Search for the cell housing the specified text and yield its [x, y] center coordinate. 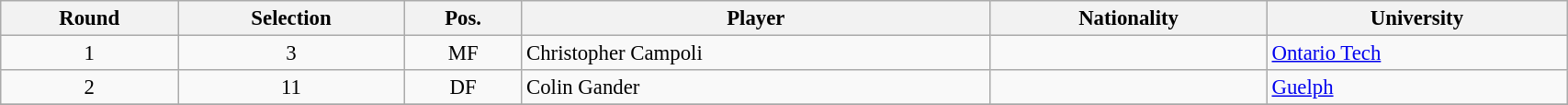
Nationality [1128, 18]
MF [463, 53]
Player [756, 18]
Round [90, 18]
2 [90, 87]
3 [292, 53]
University [1416, 18]
1 [90, 53]
Pos. [463, 18]
11 [292, 87]
Colin Gander [756, 87]
Guelph [1416, 87]
DF [463, 87]
Ontario Tech [1416, 53]
Christopher Campoli [756, 53]
Selection [292, 18]
